Return the [x, y] coordinate for the center point of the cell that contains the specified text.  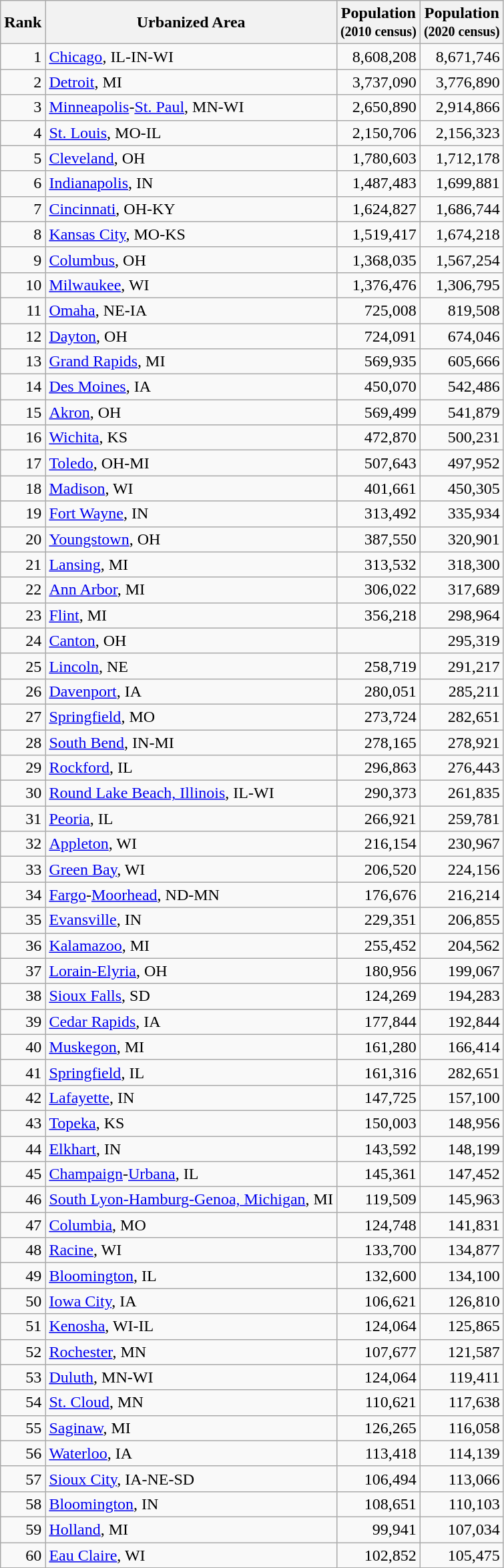
South Lyon-Hamburg-Genoa, Michigan, MI [191, 1200]
30 [23, 793]
Flint, MI [191, 615]
16 [23, 438]
Toledo, OH-MI [191, 463]
113,066 [462, 1479]
541,879 [462, 412]
1 [23, 57]
2 [23, 82]
Springfield, IL [191, 1072]
20 [23, 539]
176,676 [378, 895]
278,165 [378, 743]
Fort Wayne, IN [191, 514]
36 [23, 945]
1,306,795 [462, 285]
258,719 [378, 666]
24 [23, 641]
126,265 [378, 1428]
Population(2010 census) [378, 23]
148,956 [462, 1123]
40 [23, 1047]
102,852 [378, 1555]
1,780,603 [378, 158]
313,492 [378, 514]
216,154 [378, 844]
725,008 [378, 310]
2,150,706 [378, 133]
117,638 [462, 1403]
56 [23, 1453]
Saginaw, MI [191, 1428]
Kansas City, MO-KS [191, 234]
724,091 [378, 336]
387,550 [378, 539]
317,689 [462, 590]
Urbanized Area [191, 23]
1,686,744 [462, 209]
569,499 [378, 412]
17 [23, 463]
Champaign-Urbana, IL [191, 1174]
32 [23, 844]
6 [23, 183]
1,674,218 [462, 234]
Rank [23, 23]
180,956 [378, 971]
5 [23, 158]
Population(2020 census) [462, 23]
3 [23, 107]
Bloomington, IL [191, 1276]
Appleton, WI [191, 844]
261,835 [462, 793]
Green Bay, WI [191, 869]
674,046 [462, 336]
450,070 [378, 387]
110,621 [378, 1403]
Cedar Rapids, IA [191, 1022]
29 [23, 768]
34 [23, 895]
2,156,323 [462, 133]
Peoria, IL [191, 819]
105,475 [462, 1555]
114,139 [462, 1453]
134,100 [462, 1276]
52 [23, 1352]
278,921 [462, 743]
132,600 [378, 1276]
280,051 [378, 691]
161,316 [378, 1072]
39 [23, 1022]
33 [23, 869]
110,103 [462, 1504]
145,963 [462, 1200]
255,452 [378, 945]
Racine, WI [191, 1250]
Duluth, MN-WI [191, 1377]
Iowa City, IA [191, 1301]
273,724 [378, 717]
295,319 [462, 641]
148,199 [462, 1148]
46 [23, 1200]
569,935 [378, 362]
194,283 [462, 996]
Topeka, KS [191, 1123]
42 [23, 1098]
Milwaukee, WI [191, 285]
166,414 [462, 1047]
113,418 [378, 1453]
204,562 [462, 945]
1,487,483 [378, 183]
Evansville, IN [191, 920]
23 [23, 615]
290,373 [378, 793]
Indianapolis, IN [191, 183]
124,269 [378, 996]
25 [23, 666]
206,520 [378, 869]
497,952 [462, 463]
313,532 [378, 564]
1,567,254 [462, 260]
Kenosha, WI-IL [191, 1326]
48 [23, 1250]
125,865 [462, 1326]
Cincinnati, OH-KY [191, 209]
47 [23, 1225]
Dayton, OH [191, 336]
Columbus, OH [191, 260]
356,218 [378, 615]
Wichita, KS [191, 438]
57 [23, 1479]
Holland, MI [191, 1529]
11 [23, 310]
106,494 [378, 1479]
298,964 [462, 615]
2,914,866 [462, 107]
22 [23, 590]
106,621 [378, 1301]
819,508 [462, 310]
Ann Arbor, MI [191, 590]
107,034 [462, 1529]
Youngstown, OH [191, 539]
Sioux Falls, SD [191, 996]
147,725 [378, 1098]
St. Cloud, MN [191, 1403]
150,003 [378, 1123]
134,877 [462, 1250]
318,300 [462, 564]
28 [23, 743]
Lorain-Elyria, OH [191, 971]
8 [23, 234]
124,748 [378, 1225]
Sioux City, IA-NE-SD [191, 1479]
60 [23, 1555]
276,443 [462, 768]
Muskegon, MI [191, 1047]
Kalamazoo, MI [191, 945]
Columbia, MO [191, 1225]
Lafayette, IN [191, 1098]
1,368,035 [378, 260]
26 [23, 691]
335,934 [462, 514]
126,810 [462, 1301]
9 [23, 260]
259,781 [462, 819]
450,305 [462, 488]
8,608,208 [378, 57]
Grand Rapids, MI [191, 362]
Rochester, MN [191, 1352]
1,519,417 [378, 234]
Canton, OH [191, 641]
Lincoln, NE [191, 666]
44 [23, 1148]
147,452 [462, 1174]
306,022 [378, 590]
54 [23, 1403]
192,844 [462, 1022]
12 [23, 336]
15 [23, 412]
119,411 [462, 1377]
145,361 [378, 1174]
500,231 [462, 438]
31 [23, 819]
Bloomington, IN [191, 1504]
199,067 [462, 971]
Omaha, NE-IA [191, 310]
21 [23, 564]
53 [23, 1377]
37 [23, 971]
542,486 [462, 387]
507,643 [378, 463]
Rockford, IL [191, 768]
121,587 [462, 1352]
Davenport, IA [191, 691]
229,351 [378, 920]
133,700 [378, 1250]
Madison, WI [191, 488]
2,650,890 [378, 107]
Akron, OH [191, 412]
161,280 [378, 1047]
St. Louis, MO-IL [191, 133]
South Bend, IN-MI [191, 743]
27 [23, 717]
59 [23, 1529]
Cleveland, OH [191, 158]
58 [23, 1504]
Springfield, MO [191, 717]
216,214 [462, 895]
Minneapolis-St. Paul, MN-WI [191, 107]
401,661 [378, 488]
38 [23, 996]
49 [23, 1276]
4 [23, 133]
1,624,827 [378, 209]
206,855 [462, 920]
Lansing, MI [191, 564]
19 [23, 514]
Des Moines, IA [191, 387]
320,901 [462, 539]
285,211 [462, 691]
10 [23, 285]
Round Lake Beach, Illinois, IL-WI [191, 793]
41 [23, 1072]
230,967 [462, 844]
51 [23, 1326]
224,156 [462, 869]
266,921 [378, 819]
1,712,178 [462, 158]
143,592 [378, 1148]
35 [23, 920]
119,509 [378, 1200]
108,651 [378, 1504]
55 [23, 1428]
13 [23, 362]
Chicago, IL-IN-WI [191, 57]
157,100 [462, 1098]
7 [23, 209]
3,776,890 [462, 82]
99,941 [378, 1529]
50 [23, 1301]
107,677 [378, 1352]
Waterloo, IA [191, 1453]
45 [23, 1174]
Elkhart, IN [191, 1148]
Fargo-Moorhead, ND-MN [191, 895]
18 [23, 488]
1,376,476 [378, 285]
Eau Claire, WI [191, 1555]
116,058 [462, 1428]
296,863 [378, 768]
43 [23, 1123]
8,671,746 [462, 57]
605,666 [462, 362]
3,737,090 [378, 82]
291,217 [462, 666]
141,831 [462, 1225]
1,699,881 [462, 183]
472,870 [378, 438]
14 [23, 387]
Detroit, MI [191, 82]
177,844 [378, 1022]
